Capture the cell that displays the provided text and extract its [x, y] central coordinate. 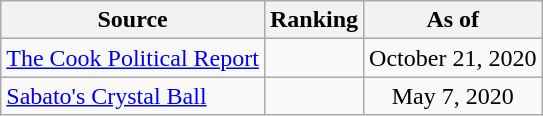
October 21, 2020 [453, 58]
May 7, 2020 [453, 96]
As of [453, 20]
Source [133, 20]
Sabato's Crystal Ball [133, 96]
The Cook Political Report [133, 58]
Ranking [314, 20]
